Output the (X, Y) coordinate of the center of the cell containing the given text.  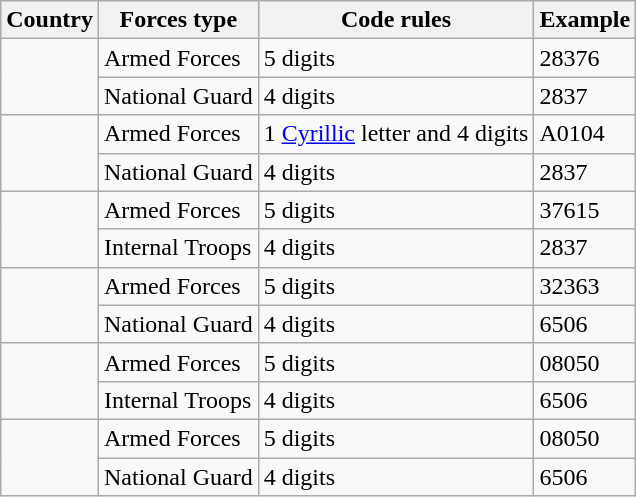
Example (585, 20)
Code rules (396, 20)
32363 (585, 286)
А0104 (585, 134)
Forces type (178, 20)
Country (50, 20)
28376 (585, 58)
1 Cyrillic letter and 4 digits (396, 134)
37615 (585, 210)
